Search for the cell housing the specified text and yield its (x, y) center coordinate. 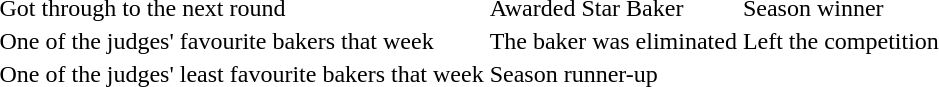
The baker was eliminated (613, 41)
